Locate the cell with the specified text and output its (X, Y) center coordinate. 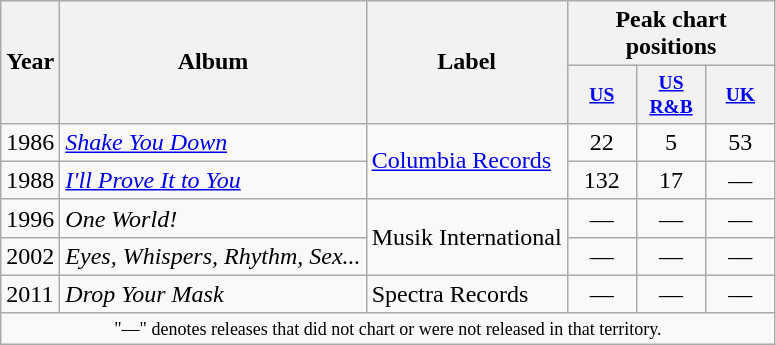
22 (602, 142)
Musik International (466, 237)
US (602, 94)
53 (740, 142)
UK (740, 94)
1986 (30, 142)
1996 (30, 218)
Spectra Records (466, 294)
Eyes, Whispers, Rhythm, Sex... (213, 256)
Drop Your Mask (213, 294)
I'll Prove It to You (213, 180)
Columbia Records (466, 161)
"—" denotes releases that did not chart or were not released in that territory. (388, 328)
Shake You Down (213, 142)
US R&B (670, 94)
1988 (30, 180)
Year (30, 62)
5 (670, 142)
2002 (30, 256)
17 (670, 180)
Label (466, 62)
Album (213, 62)
132 (602, 180)
Peak chart positions (671, 34)
2011 (30, 294)
One World! (213, 218)
